Capture the cell that displays the provided text and extract its [X, Y] central coordinate. 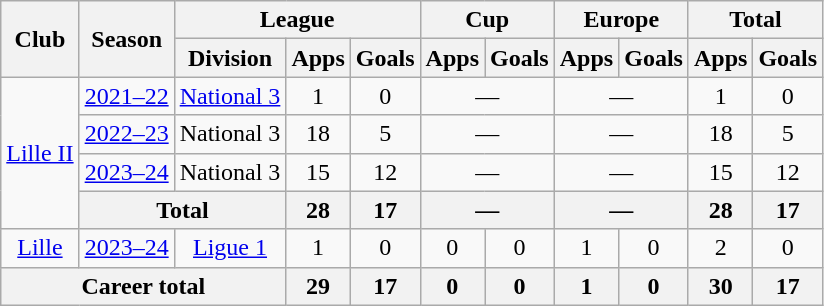
Season [126, 39]
Division [230, 58]
29 [318, 286]
2 [720, 248]
Career total [144, 286]
2021–22 [126, 96]
Club [40, 39]
Cup [487, 20]
Lille [40, 248]
Europe [621, 20]
Ligue 1 [230, 248]
30 [720, 286]
Lille II [40, 153]
League [297, 20]
2022–23 [126, 134]
